Output the [X, Y] coordinate of the center of the cell containing the given text.  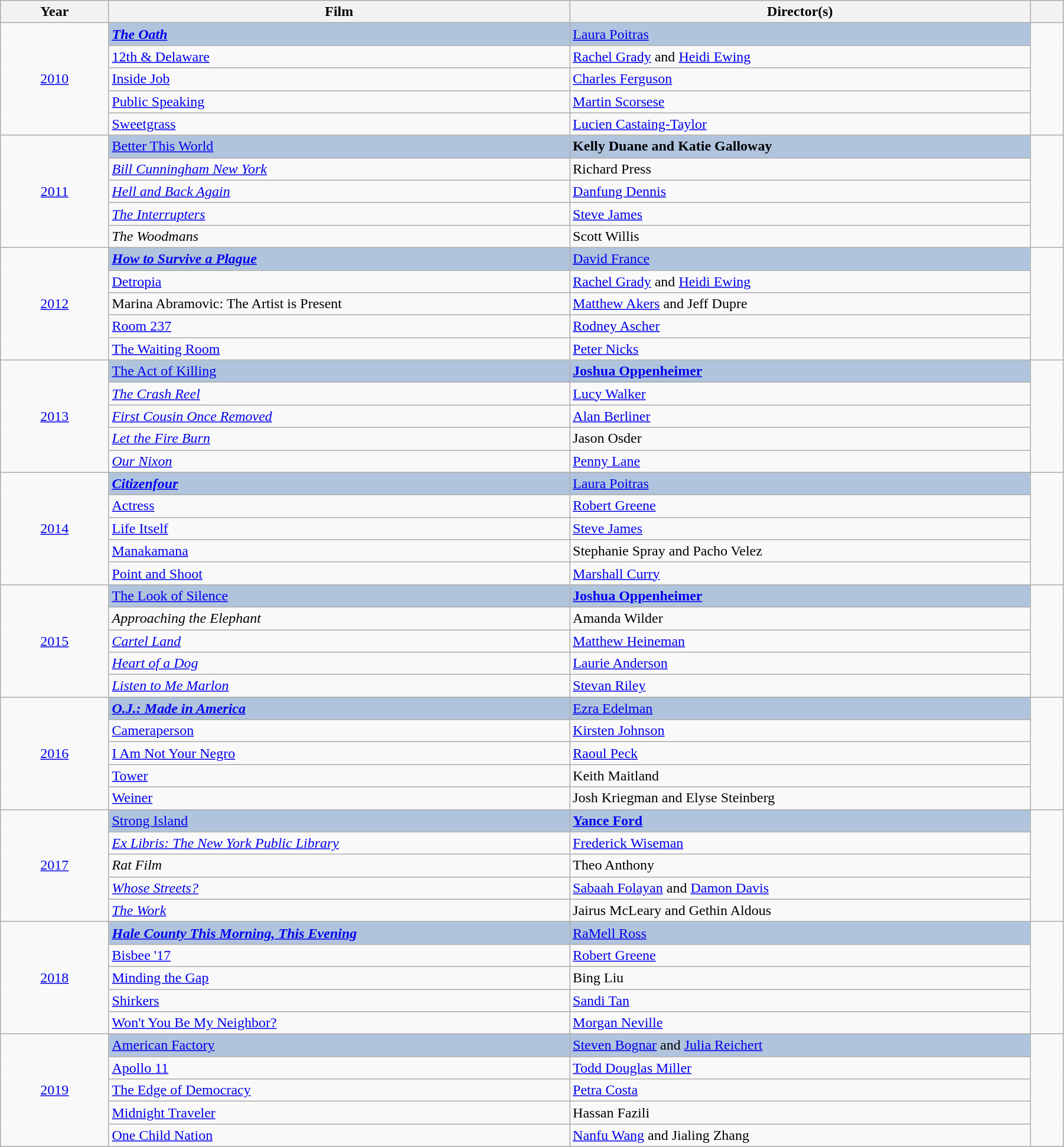
Danfung Dennis [801, 191]
Steven Bognar and Julia Reichert [801, 1045]
2011 [54, 191]
The Work [339, 910]
Cameraperson [339, 731]
Tower [339, 776]
2016 [54, 753]
Approaching the Elephant [339, 618]
Kelly Duane and Katie Galloway [801, 146]
Keith Maitland [801, 776]
Lucien Castaing-Taylor [801, 124]
Actress [339, 506]
Amanda Wilder [801, 618]
The Look of Silence [339, 596]
Morgan Neville [801, 1023]
Bill Cunningham New York [339, 169]
O.J.: Made in America [339, 708]
Frederick Wiseman [801, 843]
Cartel Land [339, 641]
Todd Douglas Miller [801, 1068]
American Factory [339, 1045]
Scott Willis [801, 236]
Charles Ferguson [801, 79]
Sweetgrass [339, 124]
Ex Libris: The New York Public Library [339, 843]
Lucy Walker [801, 394]
Midnight Traveler [339, 1113]
Theo Anthony [801, 865]
2015 [54, 641]
Film [339, 12]
Kirsten Johnson [801, 731]
Marshall Curry [801, 573]
Josh Kriegman and Elyse Steinberg [801, 798]
RaMell Ross [801, 933]
Ezra Edelman [801, 708]
2019 [54, 1090]
Whose Streets? [339, 888]
Minding the Gap [339, 978]
The Waiting Room [339, 349]
Apollo 11 [339, 1068]
Richard Press [801, 169]
Weiner [339, 798]
Yance Ford [801, 821]
Sandi Tan [801, 1001]
The Act of Killing [339, 371]
Detropia [339, 282]
Heart of a Dog [339, 664]
Penny Lane [801, 461]
2013 [54, 416]
Shirkers [339, 1001]
The Oath [339, 34]
Raoul Peck [801, 753]
How to Survive a Plague [339, 259]
I Am Not Your Negro [339, 753]
Citizenfour [339, 483]
Matthew Heineman [801, 641]
David France [801, 259]
Bing Liu [801, 978]
Strong Island [339, 821]
Rat Film [339, 865]
Inside Job [339, 79]
The Woodmans [339, 236]
The Edge of Democracy [339, 1090]
First Cousin Once Removed [339, 416]
Year [54, 12]
Public Speaking [339, 102]
Director(s) [801, 12]
2014 [54, 528]
2010 [54, 79]
Life Itself [339, 528]
Point and Shoot [339, 573]
Nanfu Wang and Jialing Zhang [801, 1135]
2012 [54, 303]
Marina Abramovic: The Artist is Present [339, 304]
2018 [54, 978]
The Crash Reel [339, 394]
Hell and Back Again [339, 191]
Petra Costa [801, 1090]
Jairus McLeary and Gethin Aldous [801, 910]
Rodney Ascher [801, 326]
Stevan Riley [801, 686]
The Interrupters [339, 214]
2017 [54, 865]
Better This World [339, 146]
Manakamana [339, 551]
Hale County This Morning, This Evening [339, 933]
Room 237 [339, 326]
Bisbee '17 [339, 955]
Sabaah Folayan and Damon Davis [801, 888]
Listen to Me Marlon [339, 686]
12th & Delaware [339, 57]
Alan Berliner [801, 416]
Let the Fire Burn [339, 439]
Matthew Akers and Jeff Dupre [801, 304]
One Child Nation [339, 1135]
Hassan Fazili [801, 1113]
Laurie Anderson [801, 664]
Martin Scorsese [801, 102]
Jason Osder [801, 439]
Peter Nicks [801, 349]
Our Nixon [339, 461]
Stephanie Spray and Pacho Velez [801, 551]
Won't You Be My Neighbor? [339, 1023]
